Extract the [x, y] coordinate from the center of the cell holding the provided text.  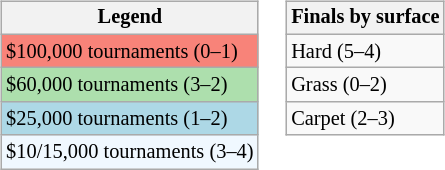
$60,000 tournaments (3–2) [130, 85]
Legend [130, 18]
Hard (5–4) [365, 51]
$100,000 tournaments (0–1) [130, 51]
$25,000 tournaments (1–2) [130, 119]
Carpet (2–3) [365, 119]
Grass (0–2) [365, 85]
$10/15,000 tournaments (3–4) [130, 152]
Finals by surface [365, 18]
